Determine the [X, Y] coordinate at the center of the cell enclosing the given text.  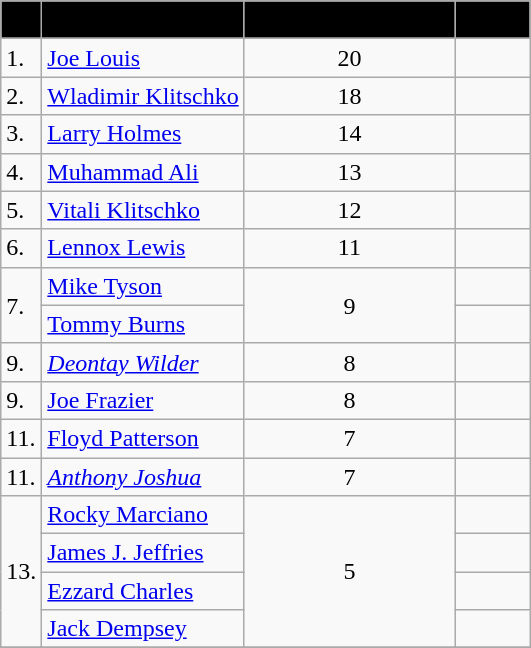
13. [22, 572]
Jack Dempsey [143, 629]
Floyd Patterson [143, 438]
9 [349, 305]
Finished opponents [349, 20]
Deontay Wilder [143, 362]
Muhammad Ali [143, 172]
4. [22, 172]
13 [349, 172]
Rocky Marciano [143, 515]
11 [349, 248]
Name [143, 20]
Joe Louis [143, 58]
Anthony Joshua [143, 477]
Mike Tyson [143, 286]
2. [22, 96]
3. [22, 134]
7. [22, 305]
14 [349, 134]
Ezzard Charles [143, 591]
20 [349, 58]
James J. Jeffries [143, 553]
Larry Holmes [143, 134]
5. [22, 210]
6. [22, 248]
12 [349, 210]
Wladimir Klitschko [143, 96]
Tommy Burns [143, 324]
Lennox Lewis [143, 248]
18 [349, 96]
Joe Frazier [143, 400]
Fights [492, 20]
1. [22, 58]
5 [349, 572]
Vitali Klitschko [143, 210]
